Capture the cell that displays the provided text and extract its (X, Y) central coordinate. 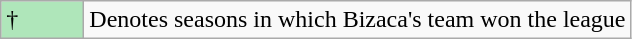
† (42, 20)
Denotes seasons in which Bizaca's team won the league (358, 20)
